Detect which cell encompasses the target text, then output its (X, Y) center coordinate. 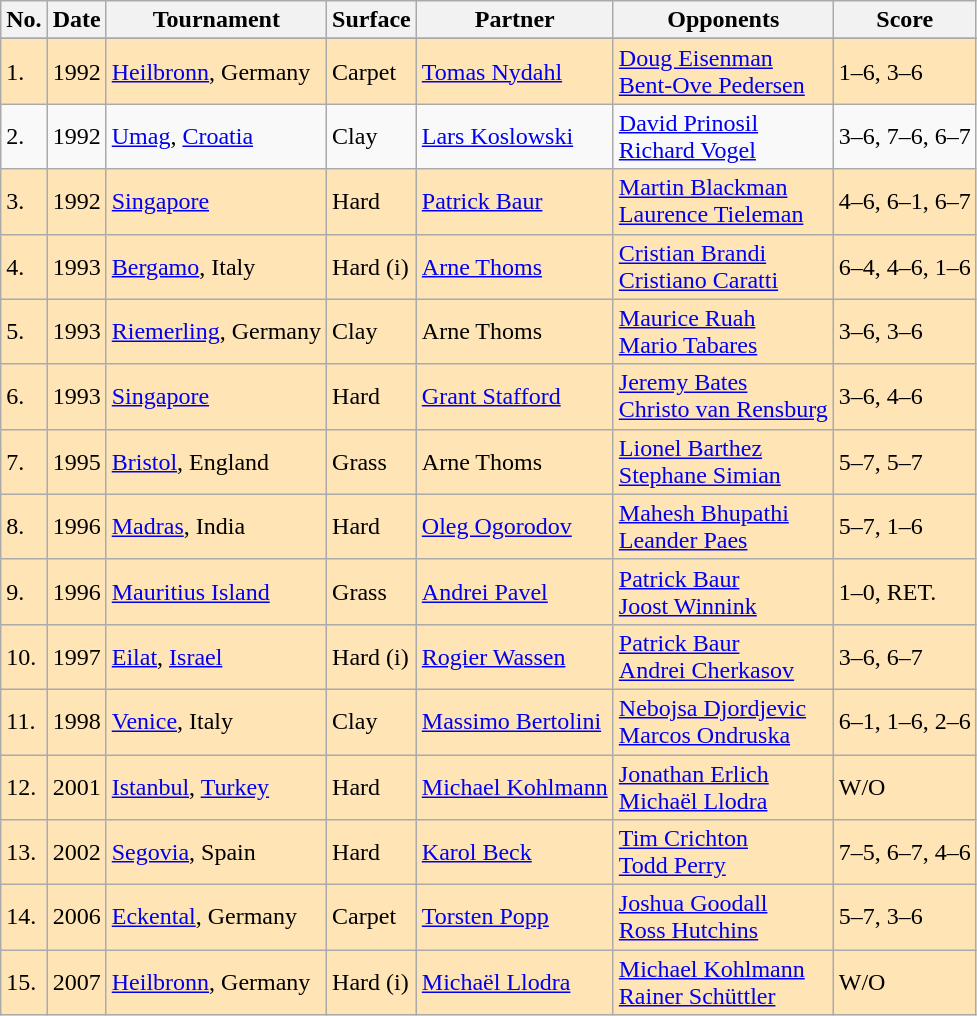
Madras, India (216, 526)
10. (24, 656)
Doug Eisenman Bent-Ove Pedersen (723, 72)
5–7, 3–6 (904, 918)
Michael Kohlmann Rainer Schüttler (723, 982)
Surface (372, 20)
Lionel Barthez Stephane Simian (723, 462)
Venice, Italy (216, 722)
5–7, 5–7 (904, 462)
15. (24, 982)
Torsten Popp (514, 918)
8. (24, 526)
Andrei Pavel (514, 592)
3–6, 4–6 (904, 396)
Oleg Ogorodov (514, 526)
Joshua Goodall Ross Hutchins (723, 918)
6–4, 4–6, 1–6 (904, 266)
Patrick Baur (514, 202)
11. (24, 722)
4. (24, 266)
David Prinosil Richard Vogel (723, 136)
7–5, 6–7, 4–6 (904, 852)
2006 (76, 918)
Cristian Brandi Cristiano Caratti (723, 266)
Patrick Baur Andrei Cherkasov (723, 656)
Mahesh Bhupathi Leander Paes (723, 526)
Nebojsa Djordjevic Marcos Ondruska (723, 722)
Umag, Croatia (216, 136)
3. (24, 202)
Rogier Wassen (514, 656)
Karol Beck (514, 852)
No. (24, 20)
Patrick Baur Joost Winnink (723, 592)
Tournament (216, 20)
Lars Koslowski (514, 136)
Partner (514, 20)
3–6, 3–6 (904, 332)
Riemerling, Germany (216, 332)
2001 (76, 786)
1. (24, 72)
2. (24, 136)
Score (904, 20)
Opponents (723, 20)
Michaël Llodra (514, 982)
Tomas Nydahl (514, 72)
Michael Kohlmann (514, 786)
Jonathan Erlich Michaël Llodra (723, 786)
1997 (76, 656)
Bergamo, Italy (216, 266)
Martin Blackman Laurence Tieleman (723, 202)
Date (76, 20)
12. (24, 786)
3–6, 7–6, 6–7 (904, 136)
Istanbul, Turkey (216, 786)
2007 (76, 982)
2002 (76, 852)
1995 (76, 462)
Eilat, Israel (216, 656)
1998 (76, 722)
1–0, RET. (904, 592)
1–6, 3–6 (904, 72)
4–6, 6–1, 6–7 (904, 202)
6. (24, 396)
Segovia, Spain (216, 852)
Grant Stafford (514, 396)
13. (24, 852)
Massimo Bertolini (514, 722)
Tim Crichton Todd Perry (723, 852)
5. (24, 332)
5–7, 1–6 (904, 526)
3–6, 6–7 (904, 656)
Eckental, Germany (216, 918)
Maurice Ruah Mario Tabares (723, 332)
6–1, 1–6, 2–6 (904, 722)
Bristol, England (216, 462)
14. (24, 918)
Mauritius Island (216, 592)
Jeremy Bates Christo van Rensburg (723, 396)
9. (24, 592)
7. (24, 462)
